Scan for the cell matching the given text and deliver its [X, Y] coordinate at center. 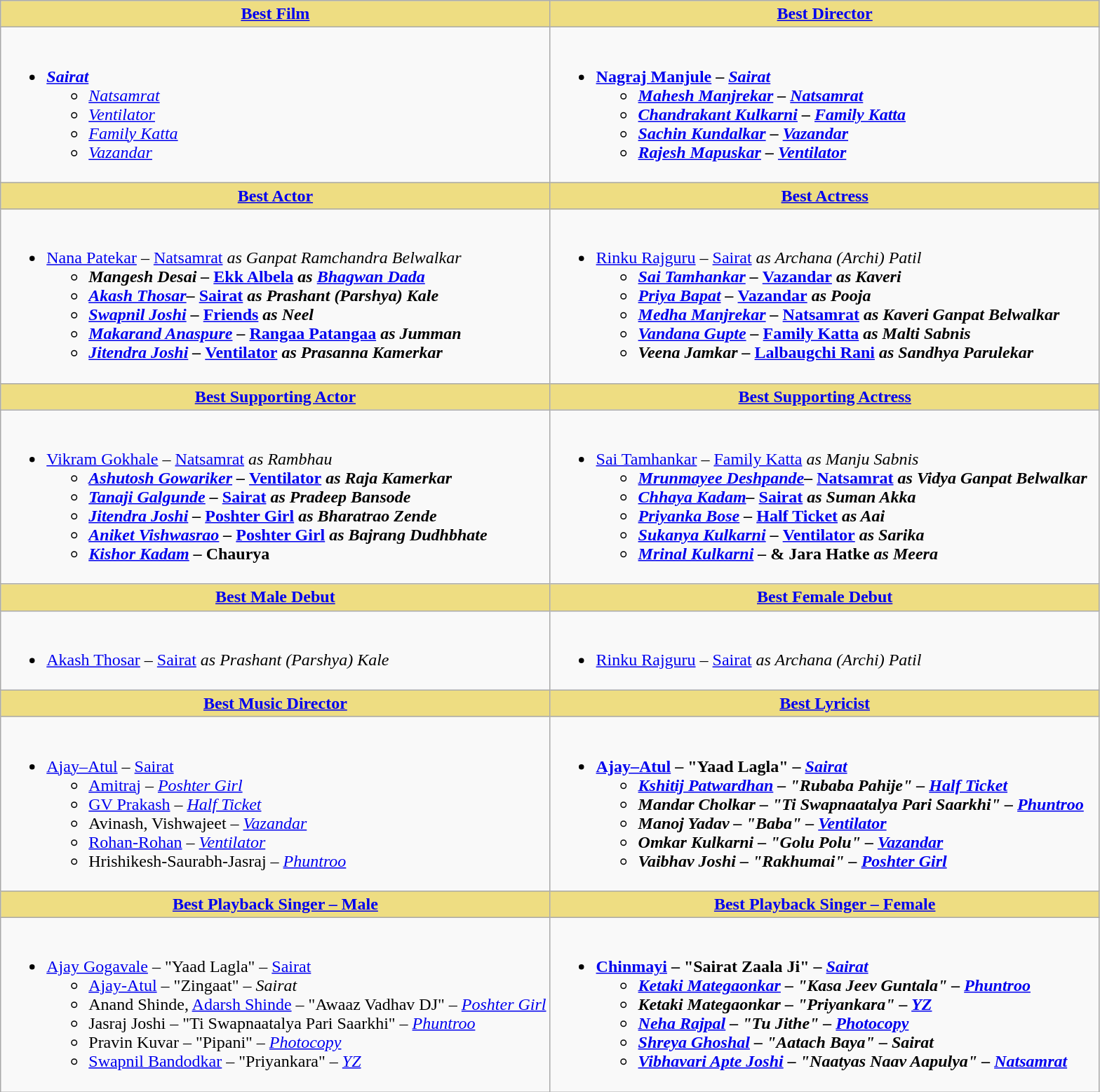
Best Male Debut [275, 597]
Akash Thosar – Sairat as Prashant (Parshya) Kale [275, 650]
Best Actress [825, 196]
Best Playback Singer – Female [825, 904]
Best Director [825, 14]
Best Supporting Actress [825, 397]
Best Lyricist [825, 703]
Best Actor [275, 196]
Nagraj Manjule – SairatMahesh Manjrekar – NatsamratChandrakant Kulkarni – Family KattaSachin Kundalkar – VazandarRajesh Mapuskar – Ventilator [825, 105]
Best Film [275, 14]
SairatNatsamratVentilatorFamily KattaVazandar [275, 105]
Rinku Rajguru – Sairat as Archana (Archi) Patil [825, 650]
Best Playback Singer – Male [275, 904]
Best Music Director [275, 703]
Best Supporting Actor [275, 397]
Best Female Debut [825, 597]
